Scan for the cell matching the given text and deliver its (x, y) coordinate at center. 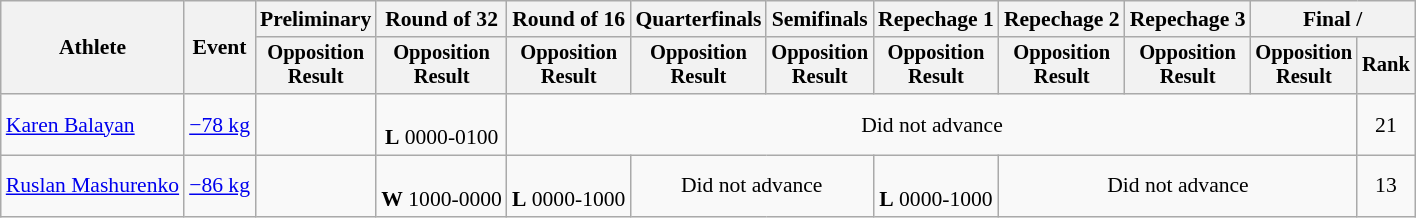
Karen Balayan (92, 124)
W 1000-0000 (442, 186)
13 (1386, 186)
Repechage 2 (1062, 19)
Preliminary (316, 19)
Round of 16 (568, 19)
Event (220, 48)
Quarterfinals (698, 19)
Repechage 3 (1188, 19)
Final / (1333, 19)
Semifinals (820, 19)
−78 kg (220, 124)
Repechage 1 (936, 19)
21 (1386, 124)
Ruslan Mashurenko (92, 186)
Athlete (92, 48)
−86 kg (220, 186)
Round of 32 (442, 19)
Rank (1386, 66)
L 0000-0100 (442, 124)
